Return the (x, y) coordinate for the center point of the cell that contains the specified text.  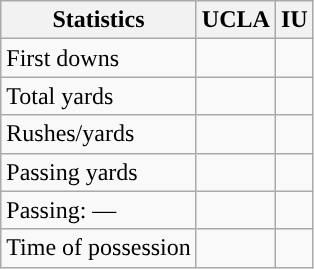
Rushes/yards (99, 134)
Passing yards (99, 172)
First downs (99, 58)
UCLA (236, 20)
IU (294, 20)
Passing: –– (99, 210)
Statistics (99, 20)
Time of possession (99, 248)
Total yards (99, 96)
